Pinpoint the cell where the given text exists, returning its [x, y] midpoint coordinate. 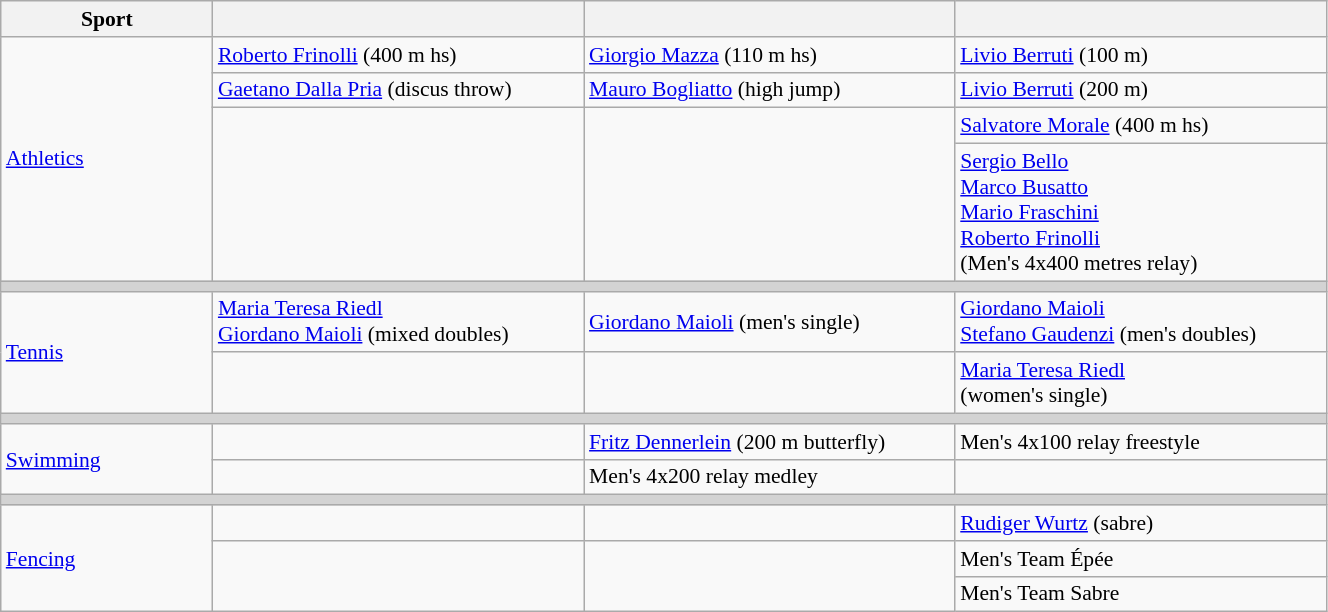
Salvatore Morale (400 m hs) [1140, 126]
Maria Teresa Riedl(women's single) [1140, 384]
Fritz Dennerlein (200 m butterfly) [770, 442]
Rudiger Wurtz (sabre) [1140, 523]
Men's Team Épée [1140, 559]
Giordano MaioliStefano Gaudenzi (men's doubles) [1140, 322]
Livio Berruti (100 m) [1140, 55]
Giordano Maioli (men's single) [770, 322]
Mauro Bogliatto (high jump) [770, 90]
Men's 4x100 relay freestyle [1140, 442]
Maria Teresa RiedlGiordano Maioli (mixed doubles) [398, 322]
Giorgio Mazza (110 m hs) [770, 55]
Sport [107, 19]
Men's Team Sabre [1140, 594]
Tennis [107, 352]
Livio Berruti (200 m) [1140, 90]
Athletics [107, 159]
Swimming [107, 460]
Fencing [107, 558]
Roberto Frinolli (400 m hs) [398, 55]
Men's 4x200 relay medley [770, 477]
Gaetano Dalla Pria (discus throw) [398, 90]
Sergio BelloMarco BusattoMario FraschiniRoberto Frinolli(Men's 4x400 metres relay) [1140, 213]
